Return the [x, y] coordinate for the center point of the cell that contains the specified text.  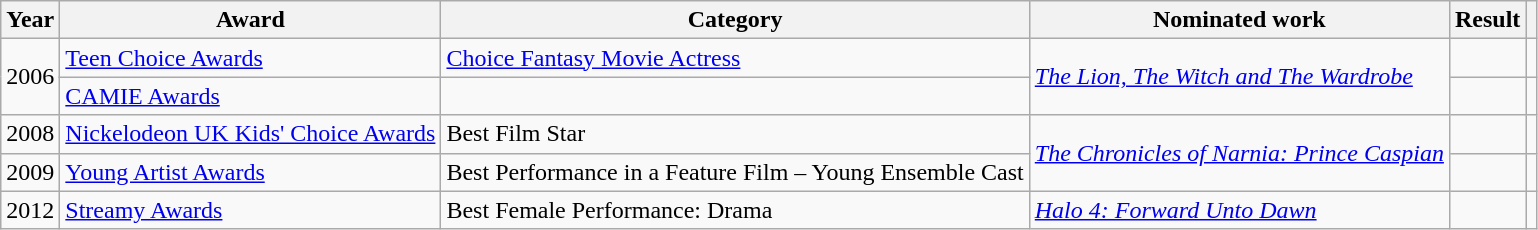
Year [30, 20]
2009 [30, 172]
2012 [30, 210]
Category [735, 20]
Nickelodeon UK Kids' Choice Awards [250, 134]
CAMIE Awards [250, 96]
Award [250, 20]
Streamy Awards [250, 210]
Nominated work [1239, 20]
Teen Choice Awards [250, 58]
2006 [30, 77]
2008 [30, 134]
The Lion, The Witch and The Wardrobe [1239, 77]
Young Artist Awards [250, 172]
Best Film Star [735, 134]
Best Female Performance: Drama [735, 210]
Choice Fantasy Movie Actress [735, 58]
Halo 4: Forward Unto Dawn [1239, 210]
The Chronicles of Narnia: Prince Caspian [1239, 153]
Best Performance in a Feature Film – Young Ensemble Cast [735, 172]
Result [1487, 20]
